Locate the cell with the specified text and output its (x, y) center coordinate. 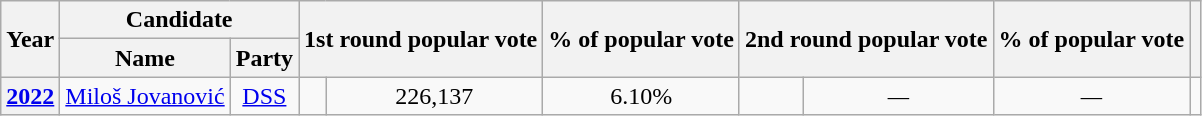
Miloš Jovanović (145, 96)
Year (30, 39)
226,137 (434, 96)
1st round popular vote (421, 39)
Name (145, 58)
Candidate (180, 20)
2022 (30, 96)
DSS (264, 96)
Party (264, 58)
6.10% (642, 96)
2nd round popular vote (866, 39)
